Search for the cell housing the specified text and yield its [X, Y] center coordinate. 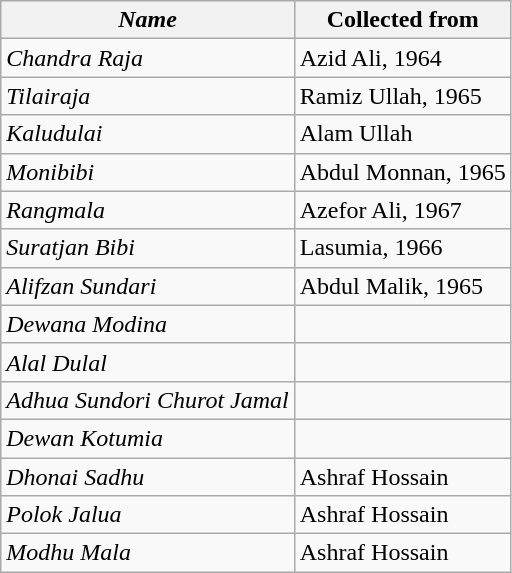
Suratjan Bibi [148, 248]
Kaludulai [148, 134]
Monibibi [148, 172]
Collected from [402, 20]
Azefor Ali, 1967 [402, 210]
Tilairaja [148, 96]
Polok Jalua [148, 515]
Alal Dulal [148, 362]
Alam Ullah [402, 134]
Dewana Modina [148, 324]
Abdul Monnan, 1965 [402, 172]
Rangmala [148, 210]
Dhonai Sadhu [148, 477]
Azid Ali, 1964 [402, 58]
Alifzan Sundari [148, 286]
Modhu Mala [148, 553]
Adhua Sundori Churot Jamal [148, 400]
Chandra Raja [148, 58]
Name [148, 20]
Ramiz Ullah, 1965 [402, 96]
Abdul Malik, 1965 [402, 286]
Lasumia, 1966 [402, 248]
Dewan Kotumia [148, 438]
